Detect which cell encompasses the target text, then output its [x, y] center coordinate. 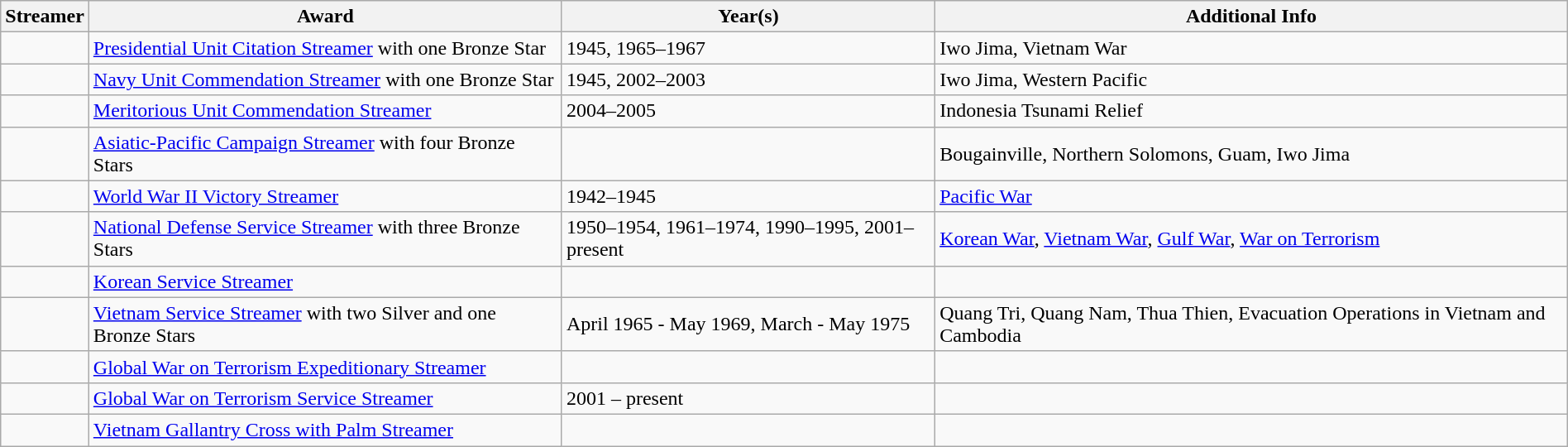
Global War on Terrorism Service Streamer [325, 398]
Quang Tri, Quang Nam, Thua Thien, Evacuation Operations in Vietnam and Cambodia [1252, 324]
Year(s) [748, 17]
Vietnam Service Streamer with two Silver and one Bronze Stars [325, 324]
Bougainville, Northern Solomons, Guam, Iwo Jima [1252, 154]
Meritorious Unit Commendation Streamer [325, 111]
Streamer [45, 17]
April 1965 - May 1969, March - May 1975 [748, 324]
Asiatic-Pacific Campaign Streamer with four Bronze Stars [325, 154]
Iwo Jima, Western Pacific [1252, 79]
1942–1945 [748, 196]
Vietnam Gallantry Cross with Palm Streamer [325, 430]
National Defense Service Streamer with three Bronze Stars [325, 238]
Pacific War [1252, 196]
Korean War, Vietnam War, Gulf War, War on Terrorism [1252, 238]
2001 – present [748, 398]
2004–2005 [748, 111]
Award [325, 17]
Iwo Jima, Vietnam War [1252, 48]
1950–1954, 1961–1974, 1990–1995, 2001–present [748, 238]
Indonesia Tsunami Relief [1252, 111]
1945, 2002–2003 [748, 79]
World War II Victory Streamer [325, 196]
Additional Info [1252, 17]
1945, 1965–1967 [748, 48]
Navy Unit Commendation Streamer with one Bronze Star [325, 79]
Korean Service Streamer [325, 281]
Global War on Terrorism Expeditionary Streamer [325, 367]
Presidential Unit Citation Streamer with one Bronze Star [325, 48]
